Detect which cell encompasses the target text, then output its [X, Y] center coordinate. 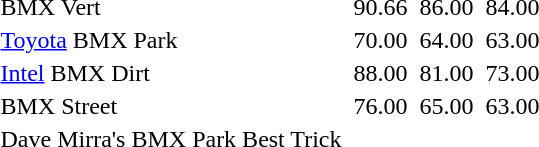
81.00 [446, 73]
64.00 [446, 40]
65.00 [446, 106]
88.00 [380, 73]
76.00 [380, 106]
70.00 [380, 40]
